Return [x, y] of the center of cell containing provided text 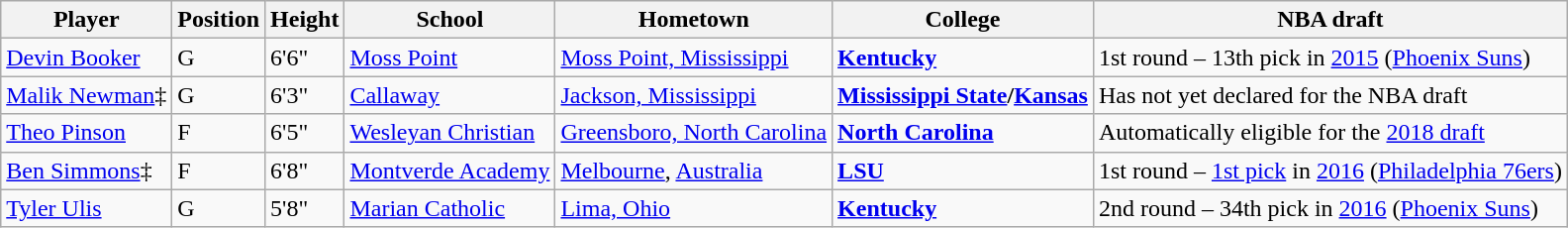
Lima, Ohio [694, 208]
Moss Point, Mississippi [694, 57]
Has not yet declared for the NBA draft [1330, 95]
6'5" [305, 133]
Moss Point [449, 57]
Ben Simmons‡ [87, 171]
School [449, 20]
Automatically eligible for the 2018 draft [1330, 133]
Position [219, 20]
Greensboro, North Carolina [694, 133]
Marian Catholic [449, 208]
6'3" [305, 95]
Jackson, Mississippi [694, 95]
1st round – 13th pick in 2015 (Phoenix Suns) [1330, 57]
Melbourne, Australia [694, 171]
Height [305, 20]
6'8" [305, 171]
Wesleyan Christian [449, 133]
NBA draft [1330, 20]
College [963, 20]
Montverde Academy [449, 171]
Malik Newman‡ [87, 95]
6'6" [305, 57]
Mississippi State/Kansas [963, 95]
1st round – 1st pick in 2016 (Philadelphia 76ers) [1330, 171]
2nd round – 34th pick in 2016 (Phoenix Suns) [1330, 208]
Theo Pinson [87, 133]
5'8" [305, 208]
Player [87, 20]
North Carolina [963, 133]
LSU [963, 171]
Tyler Ulis [87, 208]
Hometown [694, 20]
Callaway [449, 95]
Devin Booker [87, 57]
